Find where the given text appears and provide that cell's center as [X, Y] coordinate. 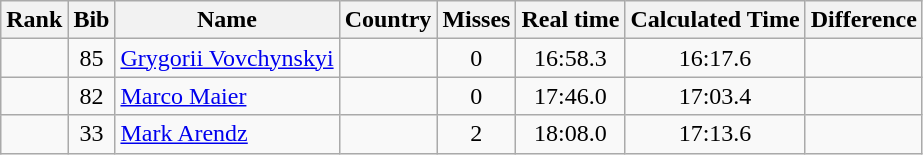
Rank [34, 20]
Name [227, 20]
Real time [570, 20]
Country [388, 20]
Difference [864, 20]
Misses [476, 20]
33 [92, 134]
Bib [92, 20]
Marco Maier [227, 96]
17:13.6 [715, 134]
16:58.3 [570, 58]
85 [92, 58]
17:46.0 [570, 96]
2 [476, 134]
Grygorii Vovchynskyi [227, 58]
Mark Arendz [227, 134]
Calculated Time [715, 20]
16:17.6 [715, 58]
17:03.4 [715, 96]
18:08.0 [570, 134]
82 [92, 96]
